Extract the (X, Y) coordinate from the center of the cell holding the provided text.  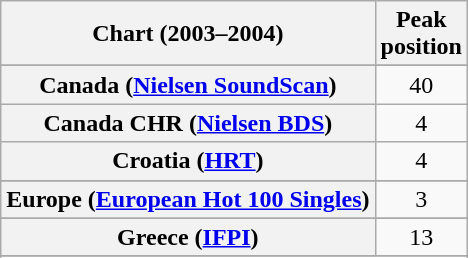
Croatia (HRT) (188, 161)
3 (421, 199)
Canada (Nielsen SoundScan) (188, 85)
Chart (2003–2004) (188, 34)
Peakposition (421, 34)
Canada CHR (Nielsen BDS) (188, 123)
Europe (European Hot 100 Singles) (188, 199)
13 (421, 237)
Greece (IFPI) (188, 237)
40 (421, 85)
